Identify which cell holds the provided text, then report its [x, y] central coordinate. 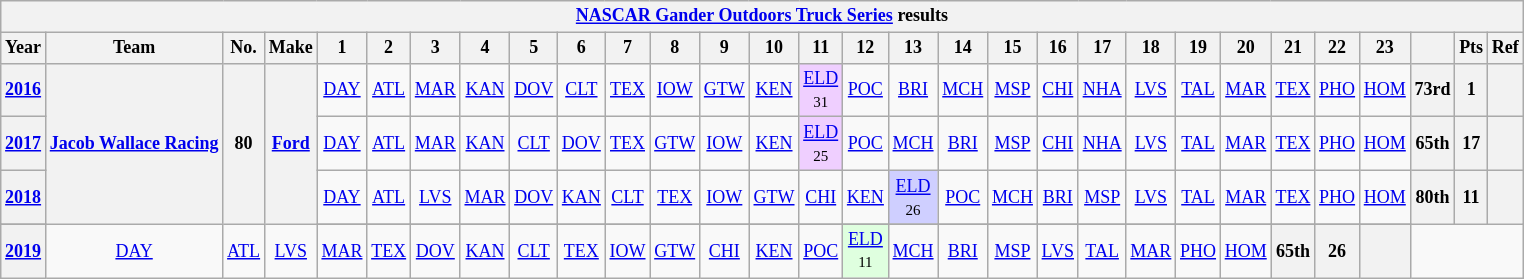
2018 [24, 197]
7 [628, 48]
NASCAR Gander Outdoors Truck Series results [762, 16]
ELD25 [821, 144]
73rd [1432, 90]
2 [389, 48]
80th [1432, 197]
Make [290, 48]
ELD31 [821, 90]
18 [1151, 48]
2016 [24, 90]
19 [1198, 48]
8 [675, 48]
Pts [1472, 48]
ELD26 [913, 197]
9 [725, 48]
Year [24, 48]
Jacob Wallace Racing [134, 144]
12 [866, 48]
14 [963, 48]
5 [534, 48]
23 [1384, 48]
2019 [24, 251]
3 [435, 48]
16 [1058, 48]
15 [1013, 48]
22 [1338, 48]
20 [1246, 48]
Ford [290, 144]
Team [134, 48]
80 [244, 144]
Ref [1505, 48]
21 [1293, 48]
6 [582, 48]
No. [244, 48]
2017 [24, 144]
10 [774, 48]
13 [913, 48]
26 [1338, 251]
4 [485, 48]
ELD11 [866, 251]
